Extract the [X, Y] coordinate from the center of the cell holding the provided text.  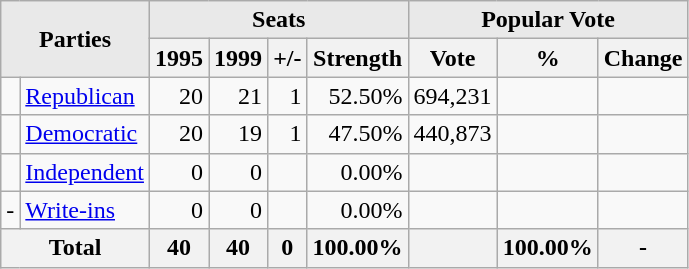
+/- [288, 58]
19 [238, 134]
Popular Vote [548, 20]
% [548, 58]
440,873 [452, 134]
47.50% [358, 134]
21 [238, 96]
Independent [85, 172]
52.50% [358, 96]
1995 [178, 58]
Democratic [85, 134]
Change [643, 58]
Strength [358, 58]
Parties [76, 39]
Republican [85, 96]
694,231 [452, 96]
Seats [278, 20]
Total [76, 248]
Write-ins [85, 210]
1999 [238, 58]
Vote [452, 58]
